Extract the (X, Y) coordinate from the center of the cell holding the provided text.  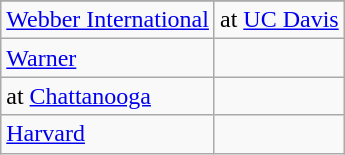
Warner (108, 58)
at Chattanooga (108, 96)
Webber International (108, 20)
at UC Davis (279, 20)
Harvard (108, 134)
